Determine the [X, Y] coordinate at the center of the cell enclosing the given text.  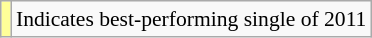
Indicates best-performing single of 2011 [192, 19]
